Return [X, Y] of the center of cell containing provided text 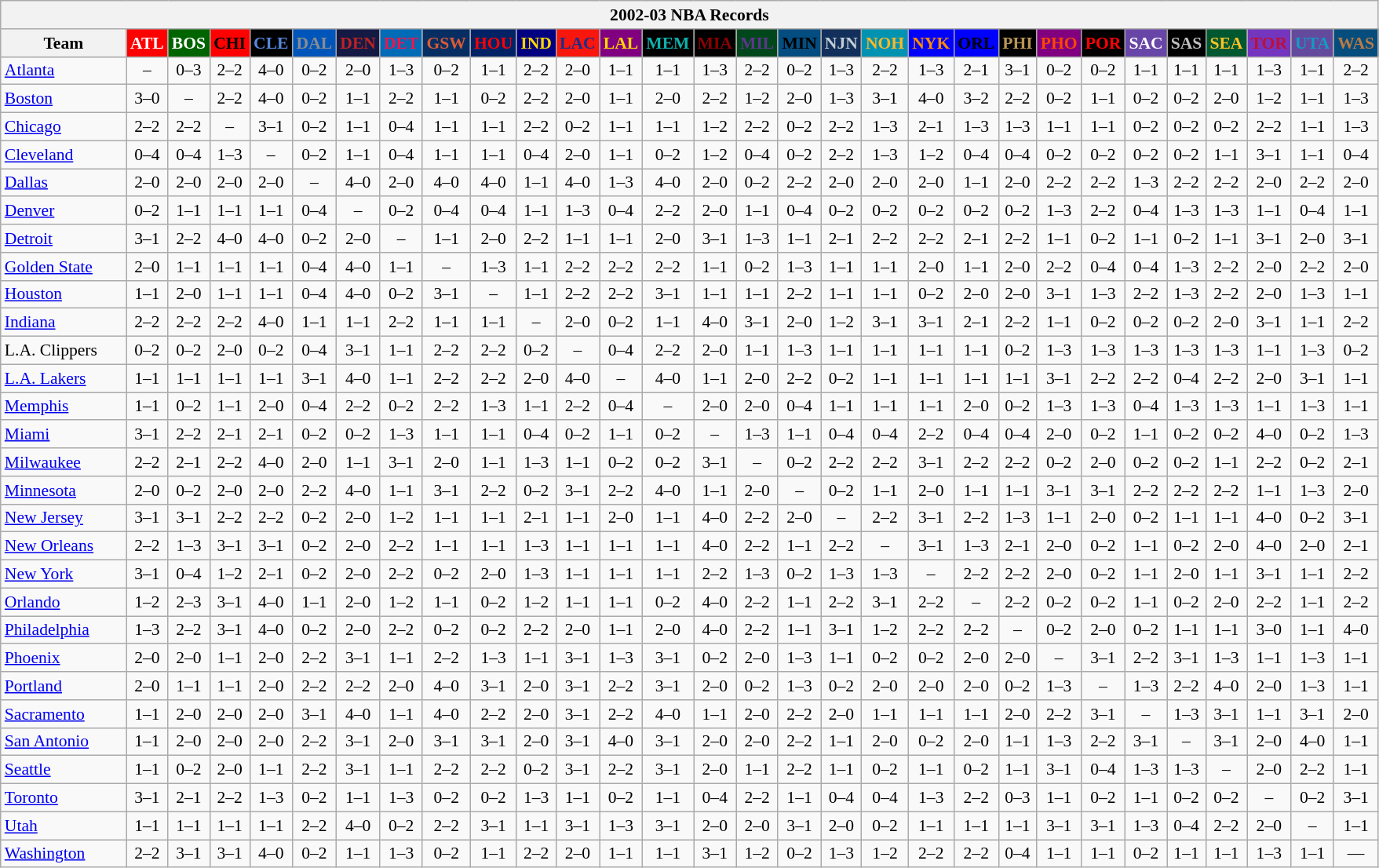
Utah [64, 826]
Indiana [64, 323]
PHI [1017, 43]
Milwaukee [64, 462]
MEM [667, 43]
New York [64, 574]
PHO [1060, 43]
Dallas [64, 183]
New Jersey [64, 518]
IND [536, 43]
GSW [446, 43]
MIA [715, 43]
SEA [1226, 43]
Philadelphia [64, 630]
Phoenix [64, 658]
TOR [1270, 43]
Seattle [64, 770]
SAS [1187, 43]
Houston [64, 294]
San Antonio [64, 742]
Toronto [64, 798]
Miami [64, 435]
HOU [493, 43]
Orlando [64, 602]
Team [64, 43]
Cleveland [64, 155]
L.A. Clippers [64, 351]
UTA [1312, 43]
Memphis [64, 407]
LAC [578, 43]
L.A. Lakers [64, 378]
3–2 [976, 99]
New Orleans [64, 546]
Minnesota [64, 491]
2–3 [188, 602]
MIL [757, 43]
ORL [976, 43]
DAL [315, 43]
Detroit [64, 239]
Sacramento [64, 714]
Golden State [64, 267]
NJN [841, 43]
DEN [358, 43]
NOH [885, 43]
CLE [272, 43]
WAS [1356, 43]
2002-03 NBA Records [689, 15]
Portland [64, 686]
Denver [64, 211]
Chicago [64, 127]
— [1356, 854]
NYK [931, 43]
CHI [229, 43]
LAL [622, 43]
MIN [799, 43]
BOS [188, 43]
DET [402, 43]
Atlanta [64, 71]
ATL [148, 43]
Washington [64, 854]
SAC [1146, 43]
Boston [64, 99]
POR [1104, 43]
